Return (X, Y) of the center of cell containing provided text 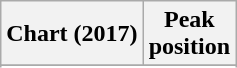
Peak position (189, 34)
Chart (2017) (72, 34)
